Find where the given text appears and provide that cell's center as [X, Y] coordinate. 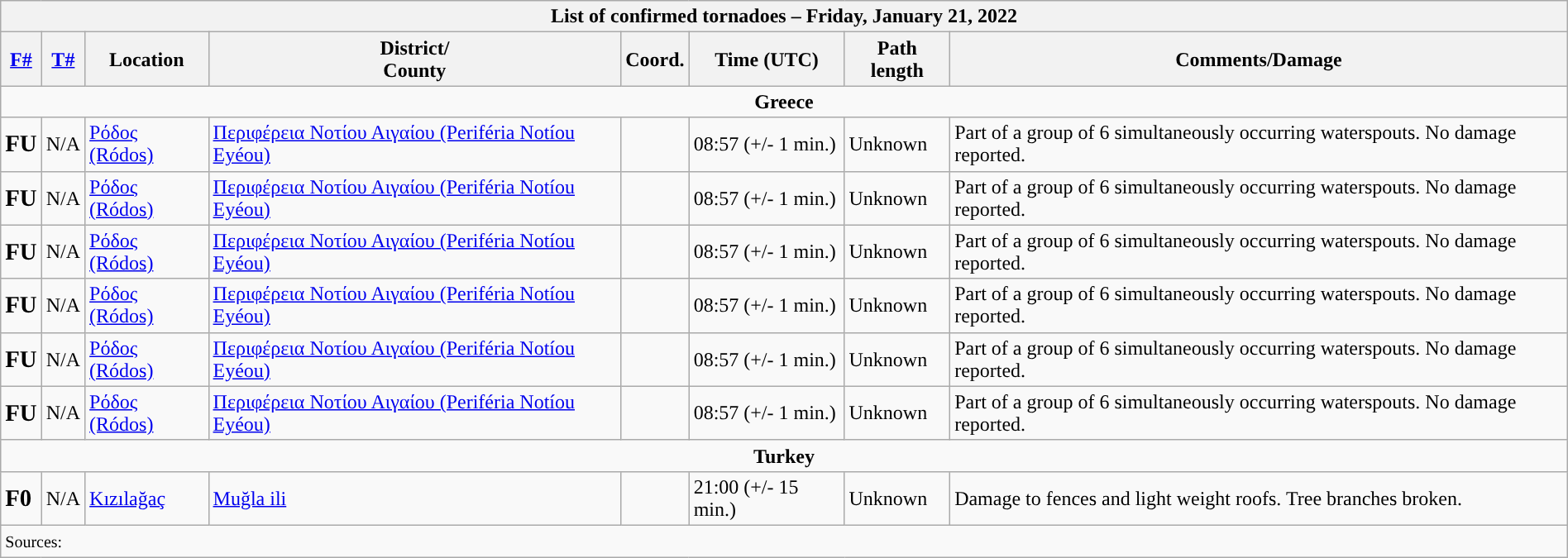
Greece [784, 102]
F# [22, 60]
T# [63, 60]
21:00 (+/- 15 min.) [767, 498]
List of confirmed tornadoes – Friday, January 21, 2022 [784, 17]
Path length [897, 60]
Sources: [784, 541]
Muğla ili [415, 498]
Damage to fences and light weight roofs. Tree branches broken. [1259, 498]
Kızılağaç [147, 498]
F0 [22, 498]
Location [147, 60]
Comments/Damage [1259, 60]
Coord. [655, 60]
Time (UTC) [767, 60]
Turkey [784, 455]
District/County [415, 60]
